Identify which cell holds the provided text, then report its [x, y] central coordinate. 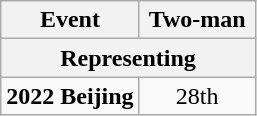
2022 Beijing [70, 96]
Two-man [197, 20]
Representing [128, 58]
28th [197, 96]
Event [70, 20]
